Return [x, y] of the center of cell containing provided text 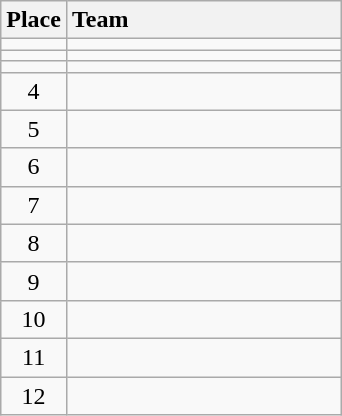
7 [34, 205]
9 [34, 281]
12 [34, 395]
4 [34, 91]
5 [34, 129]
6 [34, 167]
11 [34, 357]
Team [204, 20]
Place [34, 20]
10 [34, 319]
8 [34, 243]
